Provide the (X, Y) coordinate of the cell's center where the given text is located.  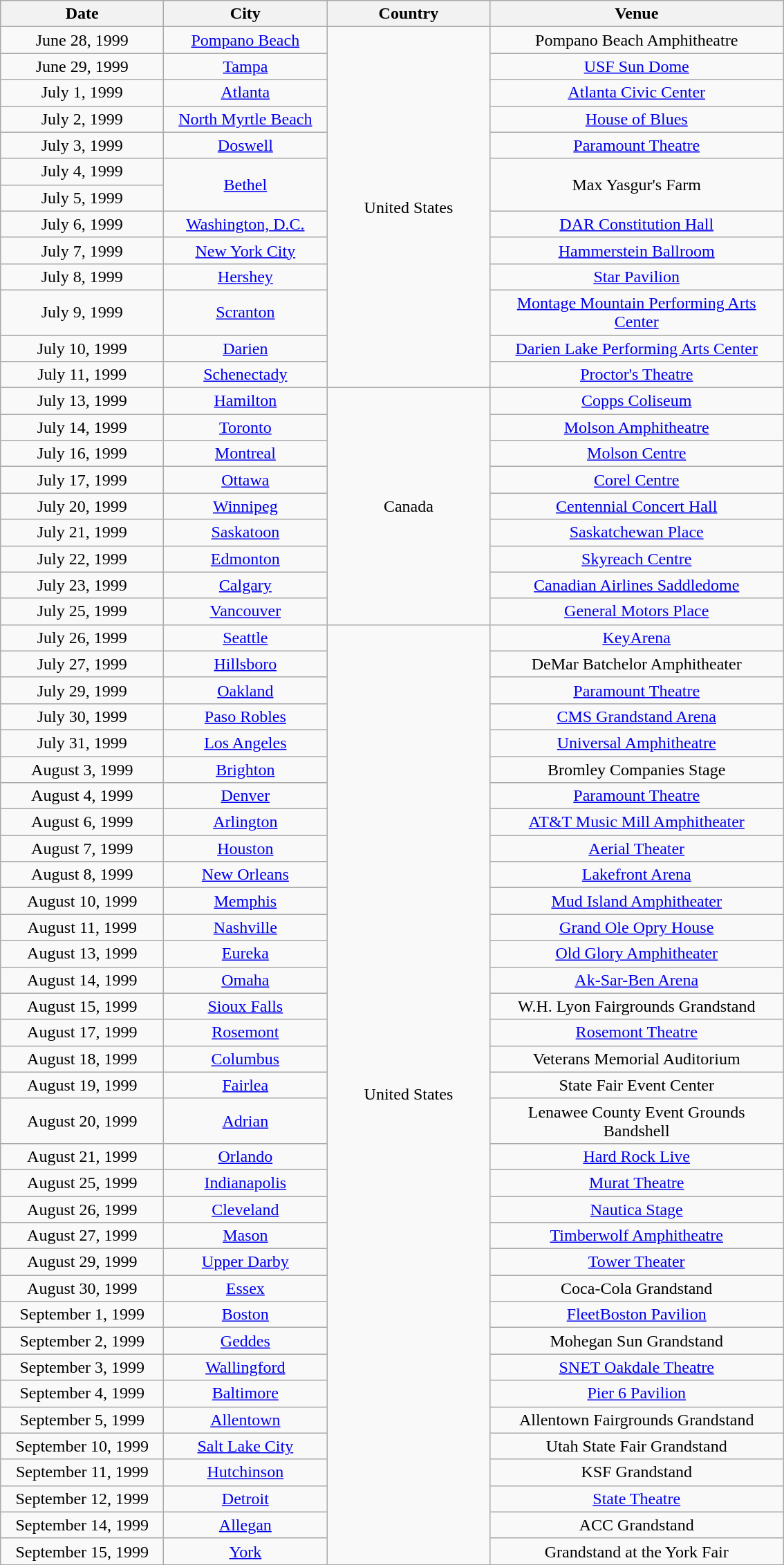
July 25, 1999 (82, 611)
August 25, 1999 (82, 1183)
Max Yasgur's Farm (637, 185)
August 15, 1999 (82, 1006)
Upper Darby (245, 1262)
Grand Ole Opry House (637, 927)
General Motors Place (637, 611)
Tampa (245, 66)
Essex (245, 1288)
July 1, 1999 (82, 93)
July 30, 1999 (82, 716)
SNET Oakdale Theatre (637, 1367)
July 29, 1999 (82, 690)
September 5, 1999 (82, 1420)
Vancouver (245, 611)
Allentown Fairgrounds Grandstand (637, 1420)
Nashville (245, 927)
House of Blues (637, 119)
August 4, 1999 (82, 796)
Eureka (245, 954)
July 14, 1999 (82, 427)
Pompano Beach (245, 40)
Bethel (245, 185)
Bromley Companies Stage (637, 770)
Ottawa (245, 480)
Paso Robles (245, 716)
Molson Centre (637, 454)
June 28, 1999 (82, 40)
Sioux Falls (245, 1006)
Old Glory Amphitheater (637, 954)
September 11, 1999 (82, 1472)
Star Pavilion (637, 277)
August 29, 1999 (82, 1262)
Los Angeles (245, 743)
City (245, 14)
Aerial Theater (637, 849)
July 2, 1999 (82, 119)
Atlanta Civic Center (637, 93)
Hammerstein Ballroom (637, 250)
July 10, 1999 (82, 348)
Canadian Airlines Saddledome (637, 585)
August 27, 1999 (82, 1236)
Memphis (245, 901)
Schenectady (245, 375)
Lenawee County Event Grounds Bandshell (637, 1120)
Country (409, 14)
New York City (245, 250)
Toronto (245, 427)
August 7, 1999 (82, 849)
Canada (409, 506)
Wallingford (245, 1367)
Proctor's Theatre (637, 375)
KeyArena (637, 638)
Nautica Stage (637, 1210)
Edmonton (245, 559)
July 9, 1999 (82, 313)
Denver (245, 796)
Mason (245, 1236)
Rosemont (245, 1032)
August 8, 1999 (82, 875)
Columbus (245, 1059)
State Theatre (637, 1499)
Seattle (245, 638)
August 19, 1999 (82, 1085)
Doswell (245, 145)
Universal Amphitheatre (637, 743)
Detroit (245, 1499)
State Fair Event Center (637, 1085)
Allentown (245, 1420)
Corel Centre (637, 480)
August 6, 1999 (82, 822)
Washington, D.C. (245, 224)
York (245, 1551)
Rosemont Theatre (637, 1032)
Baltimore (245, 1393)
Arlington (245, 822)
Venue (637, 14)
Darien Lake Performing Arts Center (637, 348)
Montreal (245, 454)
Winnipeg (245, 506)
July 4, 1999 (82, 172)
New Orleans (245, 875)
Molson Amphitheatre (637, 427)
August 17, 1999 (82, 1032)
Boston (245, 1315)
Scranton (245, 313)
July 6, 1999 (82, 224)
Cleveland (245, 1210)
Utah State Fair Grandstand (637, 1446)
Houston (245, 849)
September 14, 1999 (82, 1525)
August 26, 1999 (82, 1210)
Pompano Beach Amphitheatre (637, 40)
July 16, 1999 (82, 454)
Atlanta (245, 93)
Murat Theatre (637, 1183)
July 27, 1999 (82, 664)
AT&T Music Mill Amphitheater (637, 822)
August 14, 1999 (82, 980)
Pier 6 Pavilion (637, 1393)
June 29, 1999 (82, 66)
Oakland (245, 690)
July 22, 1999 (82, 559)
Hutchinson (245, 1472)
Hershey (245, 277)
Ak-Sar-Ben Arena (637, 980)
Timberwolf Amphitheatre (637, 1236)
CMS Grandstand Arena (637, 716)
Allegan (245, 1525)
Mud Island Amphitheater (637, 901)
Saskatchewan Place (637, 533)
W.H. Lyon Fairgrounds Grandstand (637, 1006)
Indianapolis (245, 1183)
July 20, 1999 (82, 506)
September 12, 1999 (82, 1499)
September 4, 1999 (82, 1393)
September 1, 1999 (82, 1315)
Darien (245, 348)
DeMar Batchelor Amphitheater (637, 664)
USF Sun Dome (637, 66)
July 17, 1999 (82, 480)
July 7, 1999 (82, 250)
August 21, 1999 (82, 1156)
September 2, 1999 (82, 1341)
July 8, 1999 (82, 277)
Tower Theater (637, 1262)
August 13, 1999 (82, 954)
September 10, 1999 (82, 1446)
Mohegan Sun Grandstand (637, 1341)
July 11, 1999 (82, 375)
Calgary (245, 585)
KSF Grandstand (637, 1472)
July 13, 1999 (82, 401)
Skyreach Centre (637, 559)
Lakefront Arena (637, 875)
Veterans Memorial Auditorium (637, 1059)
August 11, 1999 (82, 927)
July 5, 1999 (82, 198)
September 3, 1999 (82, 1367)
Date (82, 14)
Coca-Cola Grandstand (637, 1288)
Fairlea (245, 1085)
Salt Lake City (245, 1446)
North Myrtle Beach (245, 119)
Grandstand at the York Fair (637, 1551)
ACC Grandstand (637, 1525)
Saskatoon (245, 533)
Montage Mountain Performing Arts Center (637, 313)
July 3, 1999 (82, 145)
August 30, 1999 (82, 1288)
Brighton (245, 770)
September 15, 1999 (82, 1551)
August 10, 1999 (82, 901)
Copps Coliseum (637, 401)
July 23, 1999 (82, 585)
July 21, 1999 (82, 533)
August 20, 1999 (82, 1120)
July 26, 1999 (82, 638)
August 3, 1999 (82, 770)
Adrian (245, 1120)
Geddes (245, 1341)
Hamilton (245, 401)
July 31, 1999 (82, 743)
DAR Constitution Hall (637, 224)
Hard Rock Live (637, 1156)
August 18, 1999 (82, 1059)
Orlando (245, 1156)
FleetBoston Pavilion (637, 1315)
Hillsboro (245, 664)
Centennial Concert Hall (637, 506)
Omaha (245, 980)
